Extract the (x, y) coordinate from the center of the cell holding the provided text.  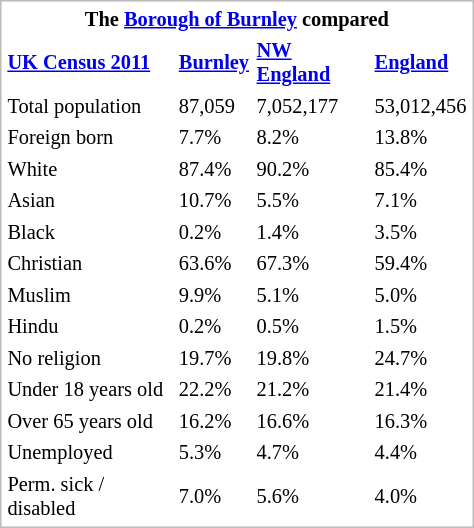
The Borough of Burnley compared (237, 20)
8.2% (312, 138)
White (90, 170)
10.7% (214, 202)
3.5% (420, 232)
87,059 (214, 106)
53,012,456 (420, 106)
Foreign born (90, 138)
5.1% (312, 296)
Muslim (90, 296)
4.0% (420, 496)
0.5% (312, 328)
19.8% (312, 358)
16.6% (312, 422)
7.1% (420, 202)
Unemployed (90, 454)
16.2% (214, 422)
85.4% (420, 170)
1.4% (312, 232)
21.4% (420, 390)
5.0% (420, 296)
63.6% (214, 264)
22.2% (214, 390)
5.5% (312, 202)
21.2% (312, 390)
Under 18 years old (90, 390)
5.6% (312, 496)
24.7% (420, 358)
Asian (90, 202)
Perm. sick / disabled (90, 496)
Over 65 years old (90, 422)
4.7% (312, 454)
No religion (90, 358)
England (420, 64)
13.8% (420, 138)
Christian (90, 264)
16.3% (420, 422)
9.9% (214, 296)
4.4% (420, 454)
NW England (312, 64)
67.3% (312, 264)
7.7% (214, 138)
Black (90, 232)
19.7% (214, 358)
1.5% (420, 328)
Burnley (214, 64)
7,052,177 (312, 106)
87.4% (214, 170)
UK Census 2011 (90, 64)
59.4% (420, 264)
5.3% (214, 454)
90.2% (312, 170)
7.0% (214, 496)
Total population (90, 106)
Hindu (90, 328)
